Capture the cell that displays the provided text and extract its (x, y) central coordinate. 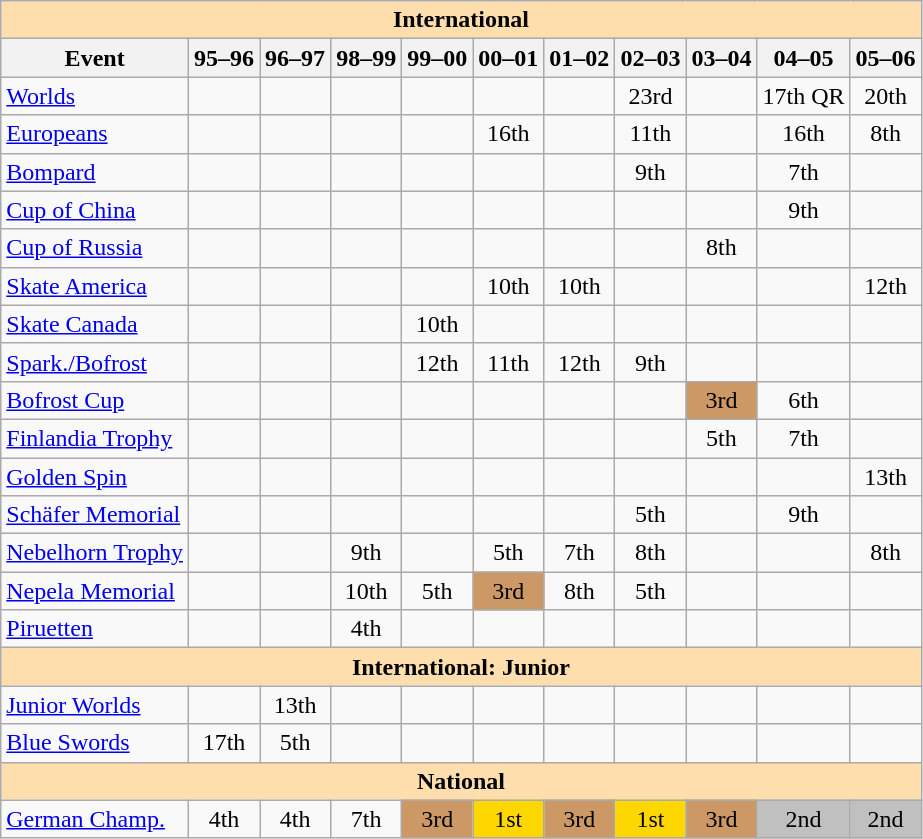
German Champ. (95, 819)
03–04 (722, 58)
02–03 (650, 58)
98–99 (366, 58)
Cup of China (95, 210)
05–06 (886, 58)
Skate Canada (95, 324)
Spark./Bofrost (95, 362)
Piruetten (95, 629)
International: Junior (461, 667)
International (461, 20)
6th (804, 400)
Event (95, 58)
Golden Spin (95, 477)
Blue Swords (95, 743)
National (461, 781)
96–97 (296, 58)
17th (224, 743)
01–02 (580, 58)
Nepela Memorial (95, 591)
Nebelhorn Trophy (95, 553)
17th QR (804, 96)
Skate America (95, 286)
Schäfer Memorial (95, 515)
Bofrost Cup (95, 400)
Junior Worlds (95, 705)
Worlds (95, 96)
Cup of Russia (95, 248)
23rd (650, 96)
99–00 (438, 58)
00–01 (508, 58)
Finlandia Trophy (95, 438)
04–05 (804, 58)
20th (886, 96)
95–96 (224, 58)
Bompard (95, 172)
Europeans (95, 134)
